Detect which cell encompasses the target text, then output its [x, y] center coordinate. 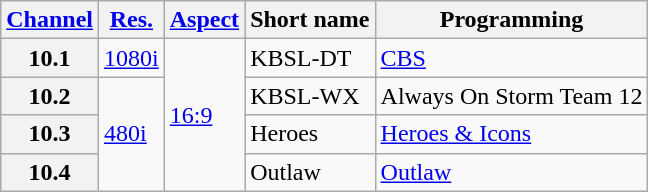
Always On Storm Team 12 [512, 96]
480i [132, 134]
10.1 [50, 58]
1080i [132, 58]
Res. [132, 20]
10.2 [50, 96]
Heroes [310, 134]
16:9 [204, 115]
CBS [512, 58]
KBSL-WX [310, 96]
Aspect [204, 20]
10.4 [50, 172]
KBSL-DT [310, 58]
Heroes & Icons [512, 134]
Channel [50, 20]
Short name [310, 20]
10.3 [50, 134]
Programming [512, 20]
